Return the (x, y) coordinate for the center point of the cell that contains the specified text.  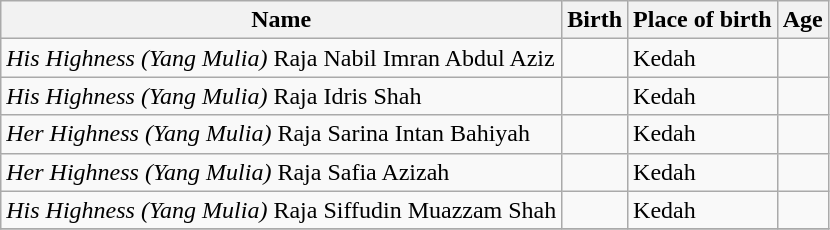
Place of birth (703, 20)
Birth (595, 20)
His Highness (Yang Mulia) Raja Idris Shah (282, 96)
Her Highness (Yang Mulia) Raja Safia Azizah (282, 172)
Age (802, 20)
His Highness (Yang Mulia) Raja Siffudin Muazzam Shah (282, 210)
His Highness (Yang Mulia) Raja Nabil Imran Abdul Aziz (282, 58)
Name (282, 20)
Her Highness (Yang Mulia) Raja Sarina Intan Bahiyah (282, 134)
